Pinpoint the cell where the given text exists, returning its (x, y) midpoint coordinate. 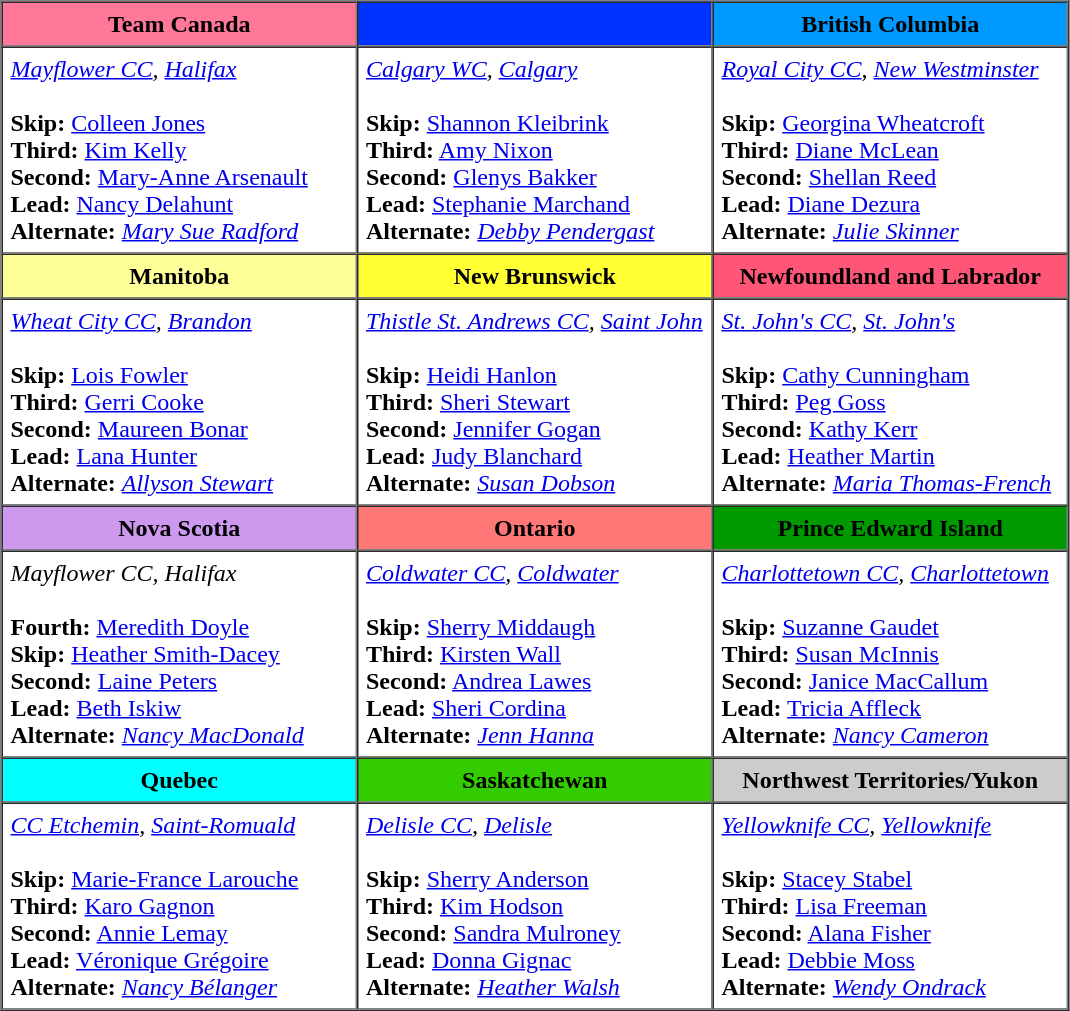
CC Etchemin, Saint-RomualdSkip: Marie-France Larouche Third: Karo Gagnon Second: Annie Lemay Lead: Véronique Grégoire Alternate: Nancy Bélanger (180, 906)
Saskatchewan (535, 780)
New Brunswick (535, 276)
Mayflower CC, HalifaxFourth: Meredith Doyle Skip: Heather Smith-Dacey Second: Laine Peters Lead: Beth Iskiw Alternate: Nancy MacDonald (180, 654)
Newfoundland and Labrador (890, 276)
Ontario (535, 528)
Thistle St. Andrews CC, Saint JohnSkip: Heidi Hanlon Third: Sheri Stewart Second: Jennifer Gogan Lead: Judy Blanchard Alternate: Susan Dobson (535, 402)
Royal City CC, New WestminsterSkip: Georgina Wheatcroft Third: Diane McLean Second: Shellan Reed Lead: Diane Dezura Alternate: Julie Skinner (890, 150)
British Columbia (890, 24)
St. John's CC, St. John'sSkip: Cathy Cunningham Third: Peg Goss Second: Kathy Kerr Lead: Heather Martin Alternate: Maria Thomas-French (890, 402)
Calgary WC, CalgarySkip: Shannon Kleibrink Third: Amy Nixon Second: Glenys Bakker Lead: Stephanie Marchand Alternate: Debby Pendergast (535, 150)
Nova Scotia (180, 528)
Mayflower CC, HalifaxSkip: Colleen Jones Third: Kim Kelly Second: Mary-Anne Arsenault Lead: Nancy Delahunt Alternate: Mary Sue Radford (180, 150)
Northwest Territories/Yukon (890, 780)
Wheat City CC, BrandonSkip: Lois Fowler Third: Gerri Cooke Second: Maureen Bonar Lead: Lana Hunter Alternate: Allyson Stewart (180, 402)
Charlottetown CC, CharlottetownSkip: Suzanne Gaudet Third: Susan McInnis Second: Janice MacCallum Lead: Tricia Affleck Alternate: Nancy Cameron (890, 654)
Prince Edward Island (890, 528)
Manitoba (180, 276)
Yellowknife CC, YellowknifeSkip: Stacey Stabel Third: Lisa Freeman Second: Alana Fisher Lead: Debbie Moss Alternate: Wendy Ondrack (890, 906)
Delisle CC, DelisleSkip: Sherry Anderson Third: Kim Hodson Second: Sandra Mulroney Lead: Donna Gignac Alternate: Heather Walsh (535, 906)
Team Canada (180, 24)
Quebec (180, 780)
Coldwater CC, ColdwaterSkip: Sherry Middaugh Third: Kirsten Wall Second: Andrea Lawes Lead: Sheri Cordina Alternate: Jenn Hanna (535, 654)
